Search for the cell housing the specified text and yield its (x, y) center coordinate. 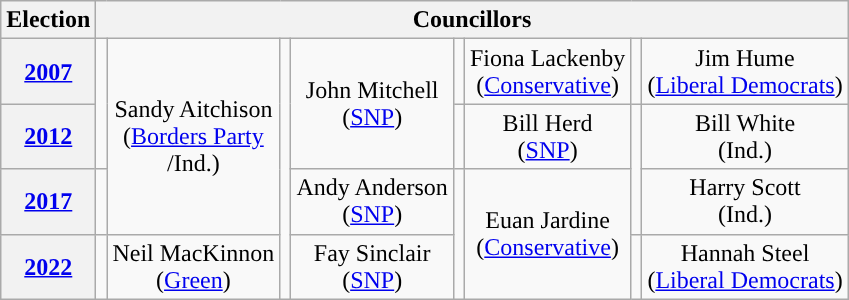
Fiona Lackenby(Conservative) (547, 72)
2007 (48, 72)
Bill Herd(SNP) (547, 136)
Election (48, 20)
Jim Hume(Liberal Democrats) (745, 72)
Hannah Steel(Liberal Democrats) (745, 266)
Sandy Aitchison(Borders Party/Ind.) (194, 136)
Councillors (472, 20)
2022 (48, 266)
Euan Jardine(Conservative) (547, 234)
Harry Scott(Ind.) (745, 202)
Fay Sinclair(SNP) (372, 266)
Andy Anderson(SNP) (372, 202)
John Mitchell(SNP) (372, 104)
Neil MacKinnon(Green) (194, 266)
2017 (48, 202)
2012 (48, 136)
Bill White(Ind.) (745, 136)
